Scan for the cell matching the given text and deliver its [x, y] coordinate at center. 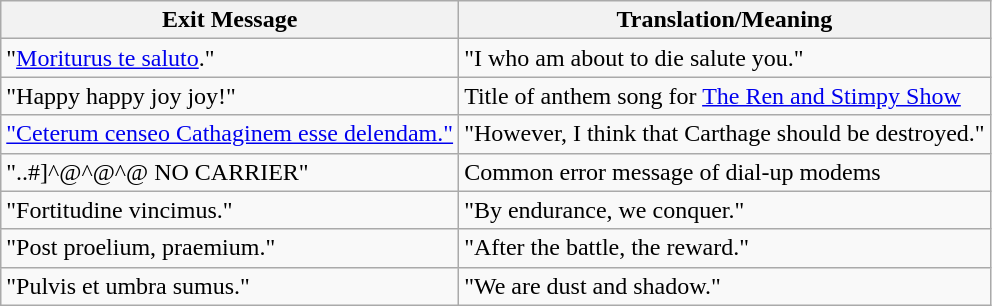
"After the battle, the reward." [725, 248]
"Happy happy joy joy!" [230, 96]
"I who am about to die salute you." [725, 58]
Exit Message [230, 20]
Title of anthem song for The Ren and Stimpy Show [725, 96]
Common error message of dial-up modems [725, 172]
"By endurance, we conquer." [725, 210]
"However, I think that Carthage should be destroyed." [725, 134]
"Moriturus te saluto." [230, 58]
"Post proelium, praemium." [230, 248]
"..#]^@^@^@ NO CARRIER" [230, 172]
"Fortitudine vincimus." [230, 210]
"We are dust and shadow." [725, 286]
"Pulvis et umbra sumus." [230, 286]
"Ceterum censeo Cathaginem esse delendam." [230, 134]
Translation/Meaning [725, 20]
